Extract the [X, Y] coordinate from the center of the cell holding the provided text.  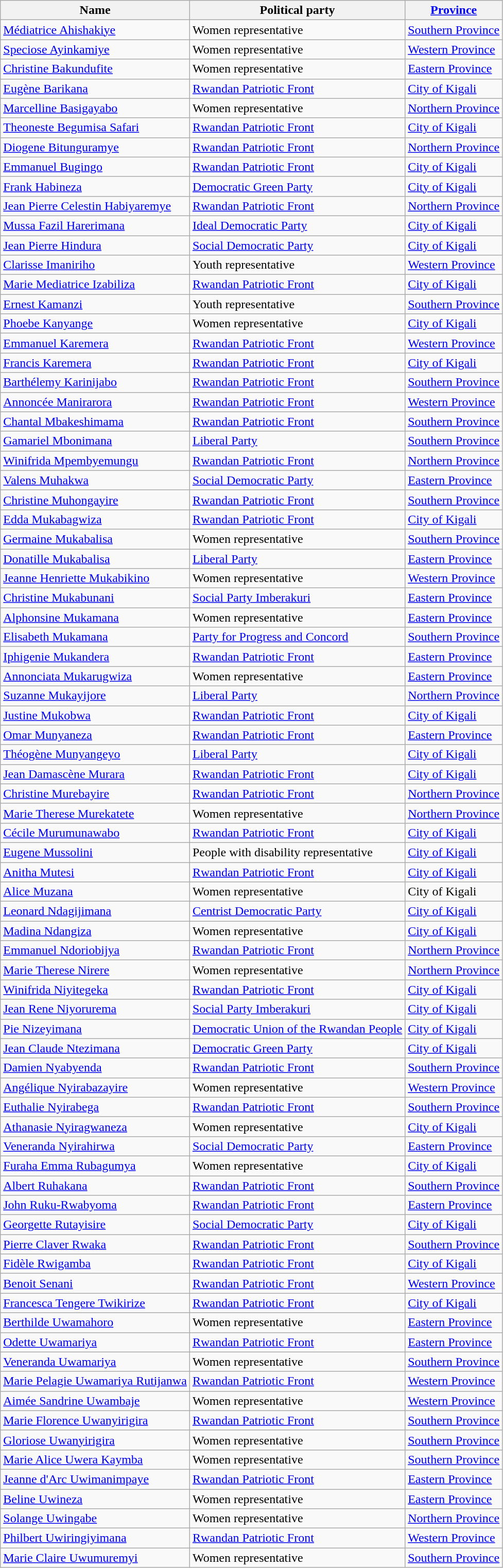
Alice Muzana [95, 892]
Philbert Uwiringiyimana [95, 1538]
Ernest Kamanzi [95, 304]
Donatille Mukabalisa [95, 558]
Leonard Ndagijimana [95, 911]
Marie Claire Uwumuremyi [95, 1558]
Veneranda Nyirahirwa [95, 1146]
Omar Munyaneza [95, 735]
Emmanuel Ndoriobijya [95, 950]
Eugène Barikana [95, 89]
Winifrida Niyitegeka [95, 990]
Jean Claude Ntezimana [95, 1048]
Anitha Mutesi [95, 872]
Berthilde Uwamahoro [95, 1323]
Jean Damascène Murara [95, 774]
Edda Mukabagwiza [95, 519]
Mussa Fazil Harerimana [95, 225]
Speciose Ayinkamiye [95, 49]
Benoit Senani [95, 1283]
Alphonsine Mukamana [95, 618]
Christine Murebayire [95, 794]
Marie Alice Uwera Kaymba [95, 1459]
Eugene Mussolini [95, 852]
Marie Mediatrice Izabiliza [95, 285]
Jeanne Henriette Mukabikino [95, 578]
Suzanne Mukayijore [95, 696]
Pie Nizeyimana [95, 1029]
Jean Pierre Celestin Habiyaremye [95, 206]
Theoneste Begumisa Safari [95, 128]
Athanasie Nyiragwaneza [95, 1126]
Winifrida Mpembyemungu [95, 461]
Annonciata Mukarugwiza [95, 676]
Gloriose Uwanyirigira [95, 1440]
Médiatrice Ahishakiye [95, 30]
Diogene Bitunguramye [95, 147]
Emmanuel Bugingo [95, 167]
John Ruku-Rwabyoma [95, 1205]
Théogène Munyangeyo [95, 754]
Phoebe Kanyange [95, 324]
Democratic Union of the Rwandan People [297, 1029]
Marcelline Basigayabo [95, 108]
Valens Muhakwa [95, 480]
Veneranda Uwamariya [95, 1362]
Angélique Nyirabazayire [95, 1087]
Furaha Emma Rubagumya [95, 1166]
Albert Ruhakana [95, 1185]
Centrist Democratic Party [297, 911]
Jeanne d'Arc Uwimanimpaye [95, 1479]
Christine Muhongayire [95, 500]
Gamariel Mbonimana [95, 441]
Clarisse Imaniriho [95, 265]
Jean Rene Niyorurema [95, 1009]
Aimée Sandrine Uwambaje [95, 1401]
Province [454, 10]
Fidèle Rwigamba [95, 1264]
Party for Progress and Concord [297, 637]
Damien Nyabyenda [95, 1068]
Elisabeth Mukamana [95, 637]
Germaine Mukabalisa [95, 539]
Iphigenie Mukandera [95, 657]
Justine Mukobwa [95, 715]
Solange Uwingabe [95, 1519]
Chantal Mbakeshimama [95, 421]
Marie Therese Nirere [95, 970]
Christine Mukabunani [95, 598]
Christine Bakundufite [95, 69]
People with disability representative [297, 852]
Francis Karemera [95, 363]
Marie Therese Murekatete [95, 813]
Emmanuel Karemera [95, 343]
Cécile Murumunawabo [95, 833]
Odette Uwamariya [95, 1342]
Name [95, 10]
Frank Habineza [95, 186]
Georgette Rutayisire [95, 1225]
Marie Pelagie Uwamariya Rutijanwa [95, 1381]
Madina Ndangiza [95, 931]
Annoncée Manirarora [95, 402]
Euthalie Nyirabega [95, 1107]
Francesca Tengere Twikirize [95, 1303]
Pierre Claver Rwaka [95, 1244]
Beline Uwineza [95, 1499]
Political party [297, 10]
Marie Florence Uwanyirigira [95, 1420]
Ideal Democratic Party [297, 225]
Barthélemy Karinijabo [95, 382]
Jean Pierre Hindura [95, 245]
